Scan for the cell matching the given text and deliver its (X, Y) coordinate at center. 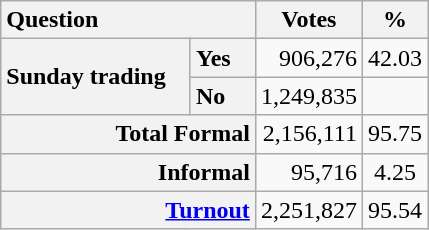
1,249,835 (308, 96)
2,156,111 (308, 134)
Informal (128, 172)
Turnout (128, 210)
Votes (308, 20)
Sunday trading (96, 77)
42.03 (394, 58)
95.54 (394, 210)
Question (128, 20)
4.25 (394, 172)
2,251,827 (308, 210)
95.75 (394, 134)
Total Formal (128, 134)
Yes (222, 58)
906,276 (308, 58)
No (222, 96)
95,716 (308, 172)
% (394, 20)
